Return [x, y] of the center of cell containing provided text 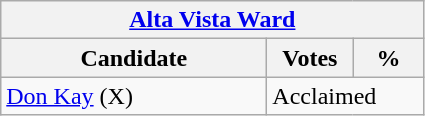
Candidate [134, 58]
Acclaimed [346, 96]
Alta Vista Ward [212, 20]
Don Kay (X) [134, 96]
% [388, 58]
Votes [310, 58]
